Return the (x, y) coordinate for the center point of the cell that contains the specified text.  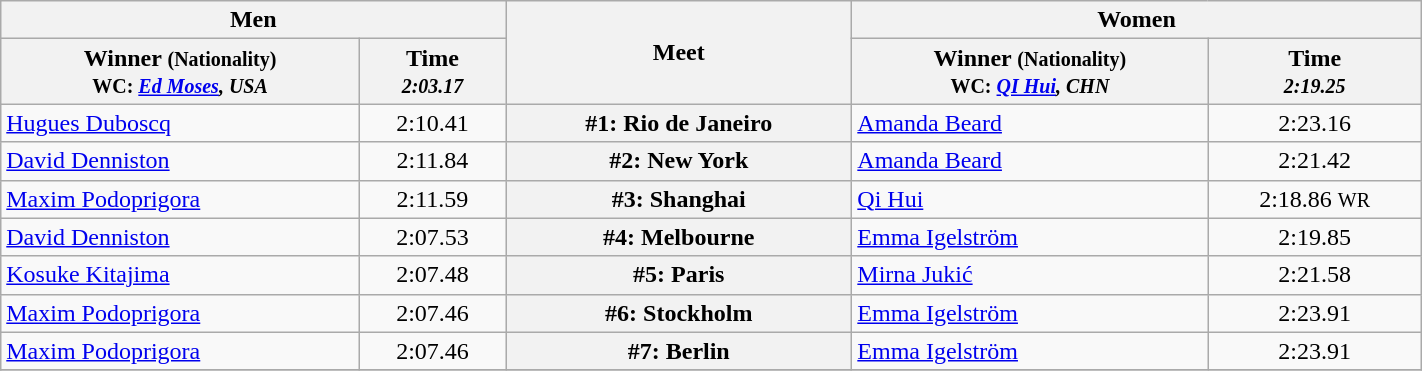
2:18.86 WR (1314, 199)
#6: Stockholm (679, 313)
#2: New York (679, 161)
#3: Shanghai (679, 199)
2:21.58 (1314, 275)
Winner (Nationality) WC: Ed Moses, USA (180, 72)
2:19.85 (1314, 237)
#1: Rio de Janeiro (679, 123)
Winner (Nationality) WC: QI Hui, CHN (1030, 72)
Meet (679, 52)
Men (254, 20)
Time 2:19.25 (1314, 72)
2:11.59 (432, 199)
2:21.42 (1314, 161)
Time 2:03.17 (432, 72)
Kosuke Kitajima (180, 275)
2:07.48 (432, 275)
#5: Paris (679, 275)
#7: Berlin (679, 351)
#4: Melbourne (679, 237)
Women (1136, 20)
2:23.16 (1314, 123)
Mirna Jukić (1030, 275)
2:10.41 (432, 123)
2:07.53 (432, 237)
Qi Hui (1030, 199)
2:11.84 (432, 161)
Hugues Duboscq (180, 123)
